For the text-containing cell, return its midpoint in (X, Y) coordinate format. 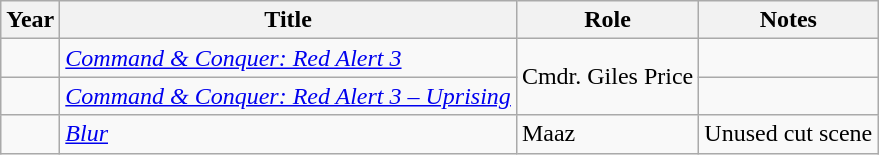
Role (607, 20)
Command & Conquer: Red Alert 3 (288, 58)
Blur (288, 134)
Title (288, 20)
Notes (788, 20)
Cmdr. Giles Price (607, 77)
Maaz (607, 134)
Command & Conquer: Red Alert 3 – Uprising (288, 96)
Unused cut scene (788, 134)
Year (30, 20)
